Determine the [X, Y] coordinate at the center of the cell enclosing the given text.  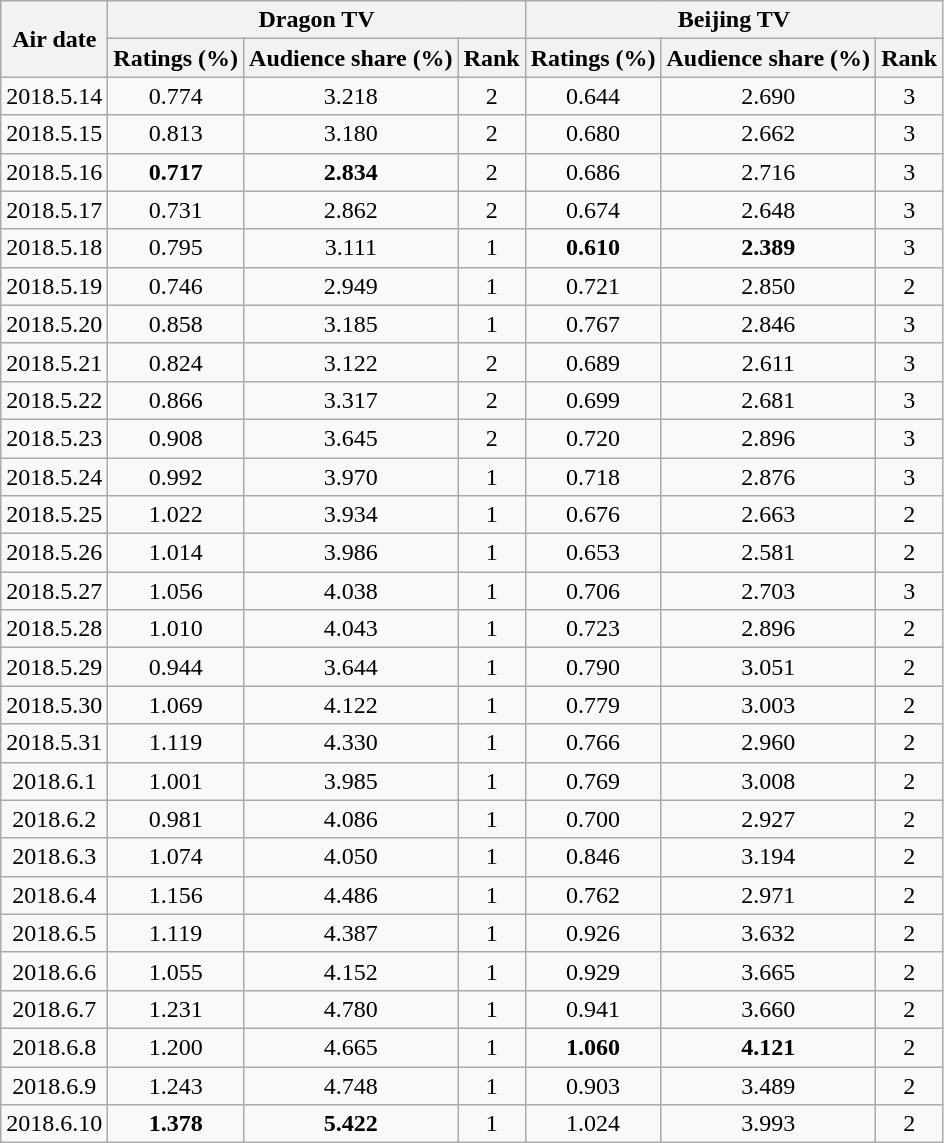
2018.5.29 [54, 667]
2.648 [768, 210]
0.774 [176, 96]
3.645 [352, 438]
3.003 [768, 705]
2018.5.30 [54, 705]
2018.6.5 [54, 933]
0.720 [593, 438]
0.813 [176, 134]
2.662 [768, 134]
2018.5.16 [54, 172]
2018.5.23 [54, 438]
4.038 [352, 591]
0.790 [593, 667]
3.665 [768, 971]
0.723 [593, 629]
2.681 [768, 400]
2.389 [768, 248]
1.069 [176, 705]
2018.5.25 [54, 515]
0.929 [593, 971]
1.014 [176, 553]
Dragon TV [316, 20]
1.156 [176, 895]
0.706 [593, 591]
3.008 [768, 781]
0.700 [593, 819]
0.731 [176, 210]
2018.5.17 [54, 210]
3.051 [768, 667]
3.180 [352, 134]
2.581 [768, 553]
2018.5.31 [54, 743]
2.611 [768, 362]
0.699 [593, 400]
2018.5.15 [54, 134]
0.824 [176, 362]
0.674 [593, 210]
2.663 [768, 515]
2.834 [352, 172]
3.111 [352, 248]
2018.6.3 [54, 857]
3.185 [352, 324]
0.944 [176, 667]
1.074 [176, 857]
0.610 [593, 248]
4.122 [352, 705]
0.981 [176, 819]
2018.5.24 [54, 477]
3.218 [352, 96]
1.231 [176, 1009]
4.780 [352, 1009]
0.926 [593, 933]
0.846 [593, 857]
3.194 [768, 857]
2018.5.20 [54, 324]
0.779 [593, 705]
4.086 [352, 819]
2.862 [352, 210]
4.665 [352, 1047]
2.690 [768, 96]
0.766 [593, 743]
3.985 [352, 781]
1.200 [176, 1047]
0.903 [593, 1085]
1.055 [176, 971]
2018.6.1 [54, 781]
2018.5.26 [54, 553]
3.993 [768, 1124]
0.676 [593, 515]
3.317 [352, 400]
2.703 [768, 591]
Beijing TV [734, 20]
0.721 [593, 286]
0.644 [593, 96]
4.121 [768, 1047]
0.680 [593, 134]
4.486 [352, 895]
2.716 [768, 172]
0.858 [176, 324]
2018.5.28 [54, 629]
3.986 [352, 553]
Air date [54, 39]
0.718 [593, 477]
2018.6.8 [54, 1047]
0.717 [176, 172]
2018.6.9 [54, 1085]
2018.6.10 [54, 1124]
2018.5.27 [54, 591]
3.970 [352, 477]
2018.5.18 [54, 248]
0.746 [176, 286]
0.866 [176, 400]
2.846 [768, 324]
4.050 [352, 857]
2018.6.6 [54, 971]
2018.5.22 [54, 400]
3.122 [352, 362]
0.689 [593, 362]
4.748 [352, 1085]
2.960 [768, 743]
0.653 [593, 553]
1.010 [176, 629]
0.769 [593, 781]
2018.6.2 [54, 819]
3.644 [352, 667]
0.767 [593, 324]
0.686 [593, 172]
1.024 [593, 1124]
4.152 [352, 971]
1.378 [176, 1124]
2.927 [768, 819]
3.660 [768, 1009]
2.971 [768, 895]
2.850 [768, 286]
0.908 [176, 438]
0.941 [593, 1009]
4.330 [352, 743]
1.001 [176, 781]
2.876 [768, 477]
3.934 [352, 515]
2.949 [352, 286]
3.489 [768, 1085]
1.056 [176, 591]
0.762 [593, 895]
2018.6.4 [54, 895]
0.795 [176, 248]
0.992 [176, 477]
1.022 [176, 515]
2018.5.19 [54, 286]
2018.5.14 [54, 96]
4.043 [352, 629]
1.243 [176, 1085]
5.422 [352, 1124]
2018.5.21 [54, 362]
2018.6.7 [54, 1009]
4.387 [352, 933]
3.632 [768, 933]
1.060 [593, 1047]
